Provide the [X, Y] coordinate of the cell's center where the given text is located.  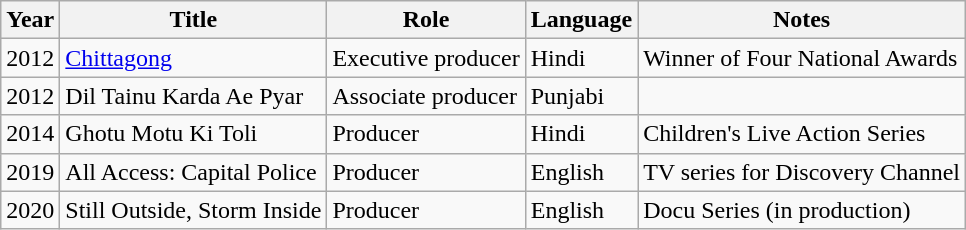
Winner of Four National Awards [802, 58]
Chittagong [194, 58]
Associate producer [426, 96]
Title [194, 20]
Children's Live Action Series [802, 134]
Dil Tainu Karda Ae Pyar [194, 96]
Punjabi [581, 96]
Notes [802, 20]
Still Outside, Storm Inside [194, 210]
All Access: Capital Police [194, 172]
2014 [30, 134]
TV series for Discovery Channel [802, 172]
Ghotu Motu Ki Toli [194, 134]
2019 [30, 172]
Language [581, 20]
Executive producer [426, 58]
Docu Series (in production) [802, 210]
Role [426, 20]
2020 [30, 210]
Year [30, 20]
